Pinpoint the cell where the given text exists, returning its [x, y] midpoint coordinate. 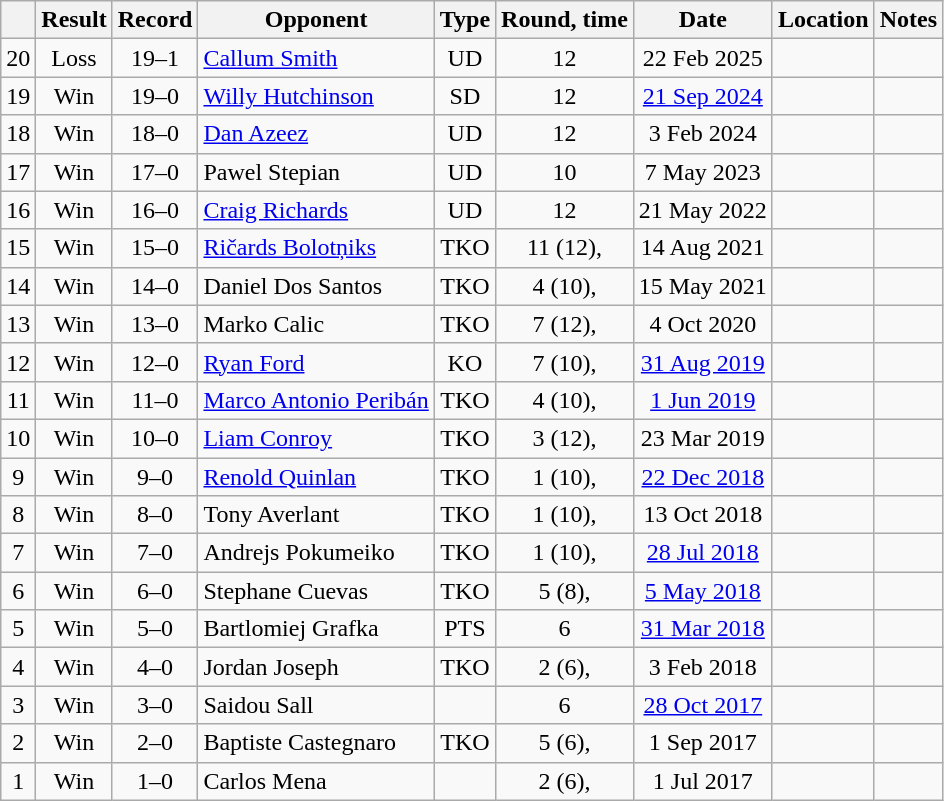
13 Oct 2018 [702, 515]
16–0 [155, 210]
Pawel Stepian [316, 172]
3–0 [155, 705]
Jordan Joseph [316, 667]
10–0 [155, 438]
7–0 [155, 553]
9–0 [155, 477]
3 (12), [565, 438]
Andrejs Pokumeiko [316, 553]
18–0 [155, 134]
1 [18, 781]
21 Sep 2024 [702, 96]
Liam Conroy [316, 438]
14–0 [155, 286]
3 Feb 2024 [702, 134]
4–0 [155, 667]
Dan Azeez [316, 134]
5 (6), [565, 743]
17–0 [155, 172]
14 Aug 2021 [702, 248]
Result [74, 20]
5 (8), [565, 591]
19–1 [155, 58]
1 Sep 2017 [702, 743]
Craig Richards [316, 210]
15 May 2021 [702, 286]
Renold Quinlan [316, 477]
7 [18, 553]
8–0 [155, 515]
Tony Averlant [316, 515]
SD [464, 96]
Ryan Ford [316, 362]
12–0 [155, 362]
Round, time [565, 20]
Callum Smith [316, 58]
18 [18, 134]
Saidou Sall [316, 705]
7 (12), [565, 324]
Record [155, 20]
16 [18, 210]
Opponent [316, 20]
PTS [464, 629]
15–0 [155, 248]
Notes [908, 20]
7 May 2023 [702, 172]
21 May 2022 [702, 210]
Baptiste Castegnaro [316, 743]
3 Feb 2018 [702, 667]
KO [464, 362]
Loss [74, 58]
31 Mar 2018 [702, 629]
9 [18, 477]
1–0 [155, 781]
15 [18, 248]
5–0 [155, 629]
19 [18, 96]
22 Dec 2018 [702, 477]
11 [18, 400]
Date [702, 20]
Carlos Mena [316, 781]
Location [823, 20]
2–0 [155, 743]
5 May 2018 [702, 591]
22 Feb 2025 [702, 58]
1 Jul 2017 [702, 781]
23 Mar 2019 [702, 438]
Willy Hutchinson [316, 96]
5 [18, 629]
11 (12), [565, 248]
13 [18, 324]
13–0 [155, 324]
6–0 [155, 591]
Bartlomiej Grafka [316, 629]
Marko Calic [316, 324]
4 [18, 667]
20 [18, 58]
3 [18, 705]
19–0 [155, 96]
Daniel Dos Santos [316, 286]
Type [464, 20]
8 [18, 515]
28 Jul 2018 [702, 553]
Marco Antonio Peribán [316, 400]
Stephane Cuevas [316, 591]
7 (10), [565, 362]
17 [18, 172]
1 Jun 2019 [702, 400]
28 Oct 2017 [702, 705]
31 Aug 2019 [702, 362]
11–0 [155, 400]
14 [18, 286]
2 [18, 743]
Ričards Bolotņiks [316, 248]
4 Oct 2020 [702, 324]
